Determine the [X, Y] coordinate at the center of the cell enclosing the given text.  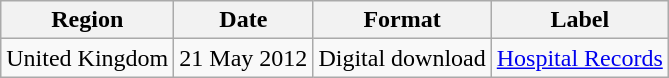
21 May 2012 [244, 58]
Label [580, 20]
Date [244, 20]
Region [88, 20]
Format [402, 20]
Digital download [402, 58]
Hospital Records [580, 58]
United Kingdom [88, 58]
